For the text-containing cell, return its midpoint in (x, y) coordinate format. 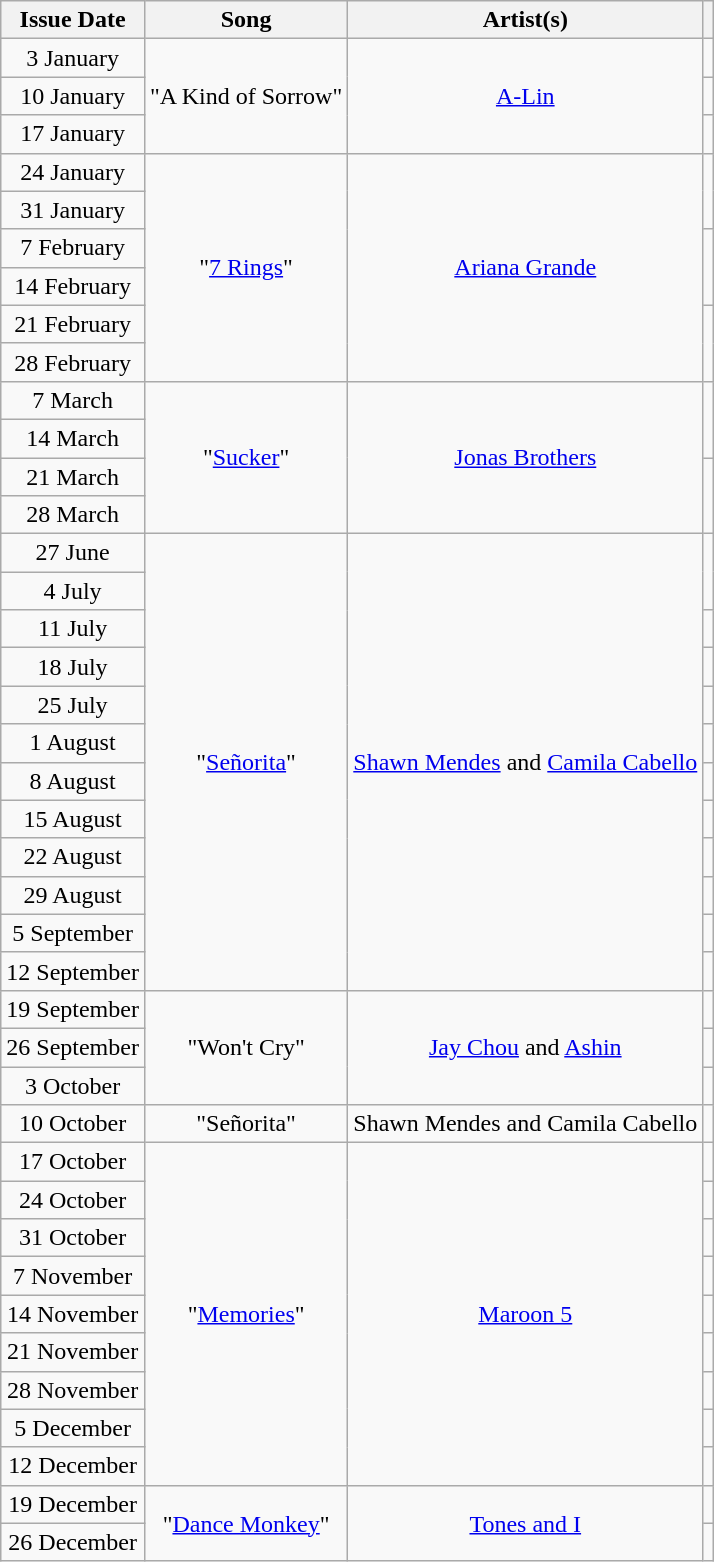
Maroon 5 (526, 1314)
17 October (73, 1162)
14 November (73, 1314)
Jonas Brothers (526, 457)
17 January (73, 134)
Ariana Grande (526, 267)
24 October (73, 1200)
7 March (73, 400)
5 September (73, 933)
14 February (73, 286)
19 December (73, 1504)
27 June (73, 553)
Song (246, 20)
12 December (73, 1466)
31 January (73, 210)
31 October (73, 1238)
21 November (73, 1352)
"A Kind of Sorrow" (246, 96)
Issue Date (73, 20)
"Dance Monkey" (246, 1523)
24 January (73, 172)
12 September (73, 971)
28 March (73, 515)
4 July (73, 591)
Jay Chou and Ashin (526, 1047)
3 January (73, 58)
10 January (73, 96)
"7 Rings" (246, 267)
11 July (73, 629)
14 March (73, 438)
A-Lin (526, 96)
"Memories" (246, 1314)
8 August (73, 781)
28 November (73, 1390)
7 November (73, 1276)
Artist(s) (526, 20)
Tones and I (526, 1523)
21 March (73, 477)
5 December (73, 1428)
18 July (73, 667)
15 August (73, 819)
26 December (73, 1542)
21 February (73, 324)
1 August (73, 743)
26 September (73, 1047)
"Won't Cry" (246, 1047)
29 August (73, 895)
19 September (73, 1009)
25 July (73, 705)
10 October (73, 1124)
28 February (73, 362)
22 August (73, 857)
"Sucker" (246, 457)
7 February (73, 248)
3 October (73, 1085)
